Locate the cell with the specified text and output its (X, Y) center coordinate. 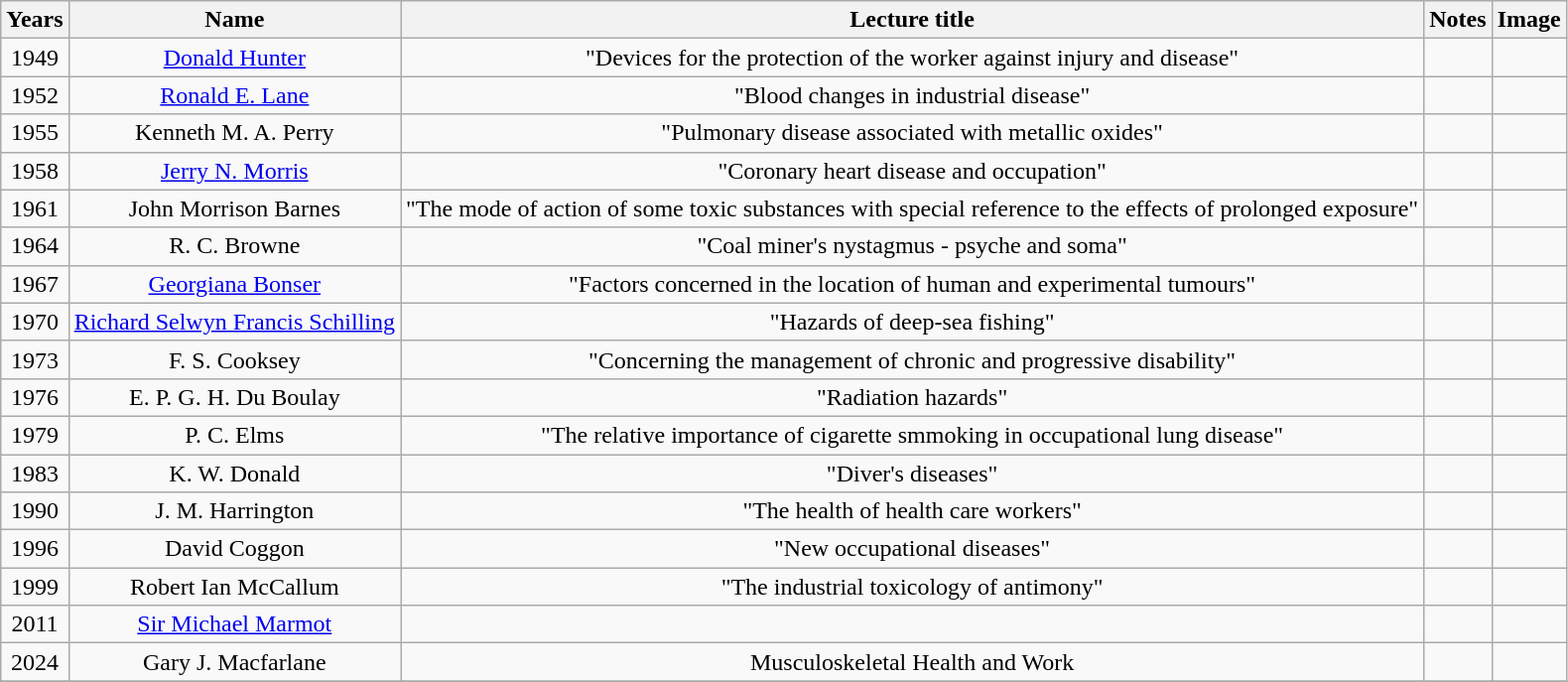
1970 (35, 322)
Donald Hunter (234, 58)
1964 (35, 246)
"Pulmonary disease associated with metallic oxides" (913, 133)
"The relative importance of cigarette smmoking in occupational lung disease" (913, 435)
"The health of health care workers" (913, 511)
Name (234, 20)
R. C. Browne (234, 246)
1967 (35, 284)
"Diver's diseases" (913, 474)
"Blood changes in industrial disease" (913, 95)
Richard Selwyn Francis Schilling (234, 322)
Lecture title (913, 20)
Years (35, 20)
1949 (35, 58)
Image (1528, 20)
Musculoskeletal Health and Work (913, 662)
1955 (35, 133)
"Radiation hazards" (913, 397)
Gary J. Macfarlane (234, 662)
1973 (35, 359)
"The industrial toxicology of antimony" (913, 587)
"Devices for the protection of the worker against injury and disease" (913, 58)
1979 (35, 435)
1952 (35, 95)
F. S. Cooksey (234, 359)
1961 (35, 208)
"The mode of action of some toxic substances with special reference to the effects of prolonged exposure" (913, 208)
Robert Ian McCallum (234, 587)
"Concerning the management of chronic and progressive disability" (913, 359)
Notes (1458, 20)
2011 (35, 624)
Kenneth M. A. Perry (234, 133)
1976 (35, 397)
1999 (35, 587)
"Factors concerned in the location of human and experimental tumours" (913, 284)
David Coggon (234, 549)
1983 (35, 474)
Georgiana Bonser (234, 284)
"Hazards of deep-sea fishing" (913, 322)
"Coal miner's nystagmus - psyche and soma" (913, 246)
1958 (35, 171)
John Morrison Barnes (234, 208)
Ronald E. Lane (234, 95)
1996 (35, 549)
"Coronary heart disease and occupation" (913, 171)
J. M. Harrington (234, 511)
2024 (35, 662)
E. P. G. H. Du Boulay (234, 397)
"New occupational diseases" (913, 549)
Jerry N. Morris (234, 171)
Sir Michael Marmot (234, 624)
K. W. Donald (234, 474)
1990 (35, 511)
P. C. Elms (234, 435)
